Identify which cell holds the provided text, then report its [X, Y] central coordinate. 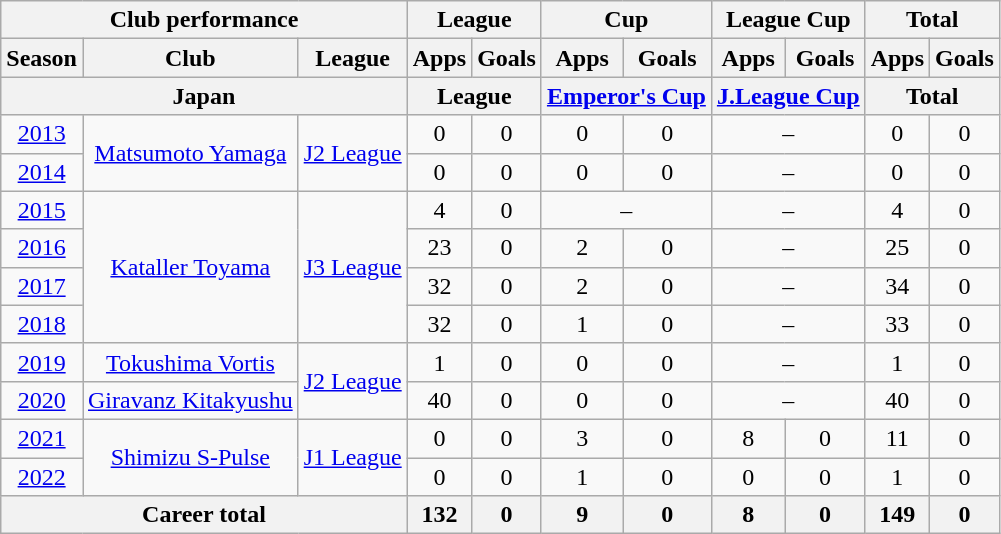
Tokushima Vortis [190, 362]
Japan [204, 96]
J1 League [352, 457]
J3 League [352, 267]
149 [897, 515]
23 [439, 248]
Club performance [204, 20]
11 [897, 438]
Giravanz Kitakyushu [190, 400]
2015 [42, 210]
25 [897, 248]
J.League Cup [788, 96]
Kataller Toyama [190, 267]
Matsumoto Yamaga [190, 153]
2014 [42, 172]
2021 [42, 438]
Shimizu S-Pulse [190, 457]
Club [190, 58]
2016 [42, 248]
League Cup [788, 20]
132 [439, 515]
Emperor's Cup [626, 96]
33 [897, 324]
2017 [42, 286]
9 [582, 515]
3 [582, 438]
2019 [42, 362]
2013 [42, 134]
2022 [42, 477]
2020 [42, 400]
Career total [204, 515]
Season [42, 58]
Cup [626, 20]
34 [897, 286]
2018 [42, 324]
